Locate the cell with the specified text and output its [X, Y] center coordinate. 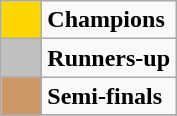
Champions [109, 20]
Runners-up [109, 58]
Semi-finals [109, 96]
